Locate the cell with the specified text and output its [X, Y] center coordinate. 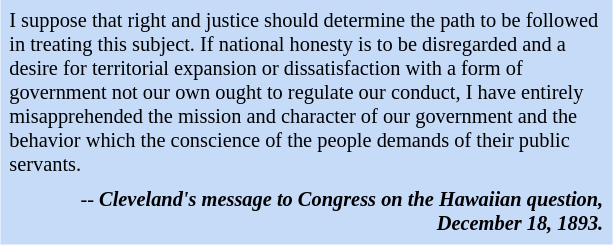
-- Cleveland's message to Congress on the Hawaiian question, December 18, 1893. [306, 212]
